Locate the cell with the specified text and output its (X, Y) center coordinate. 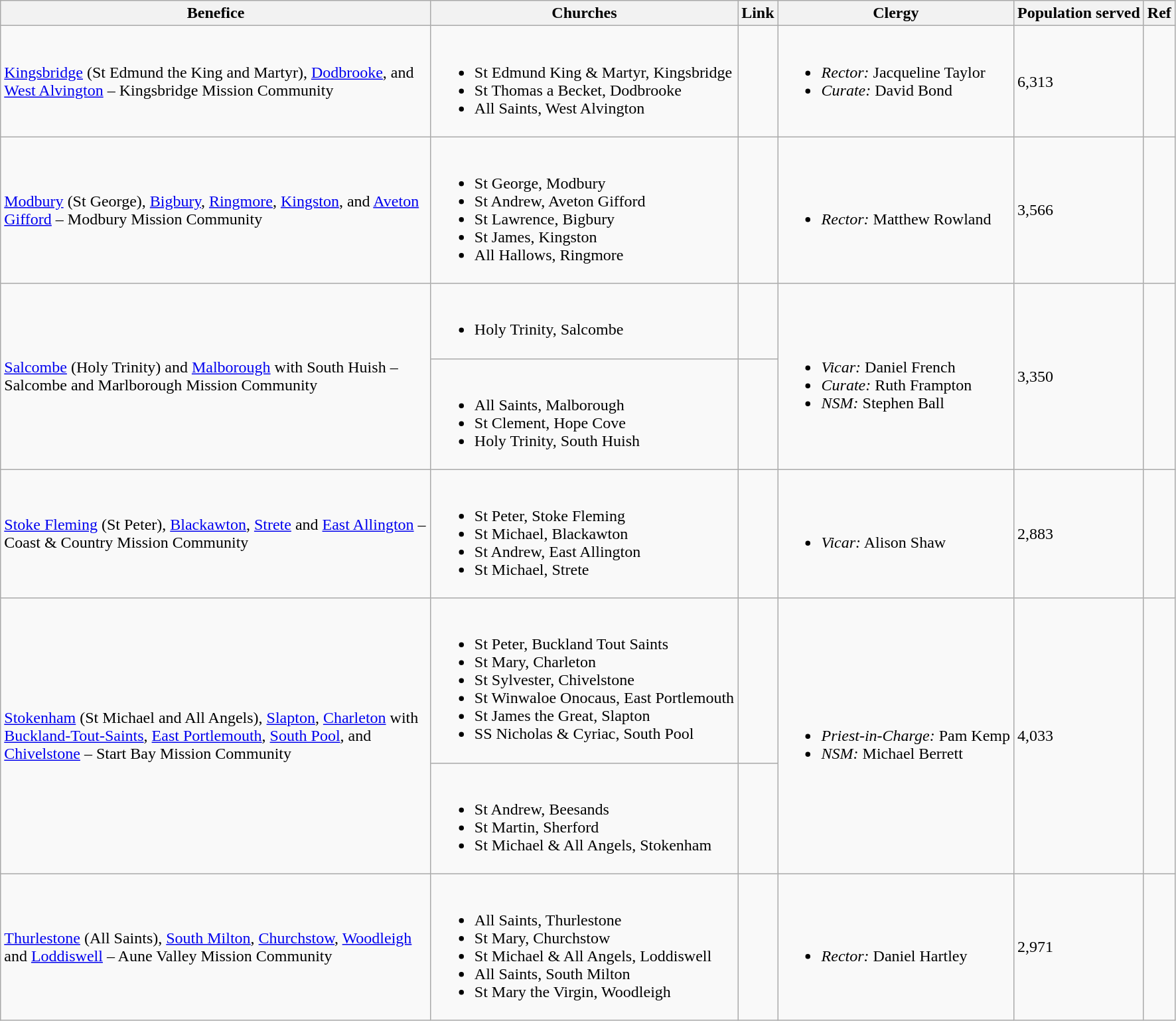
All Saints, ThurlestoneSt Mary, ChurchstowSt Michael & All Angels, LoddiswellAll Saints, South MiltonSt Mary the Virgin, Woodleigh (584, 947)
3,350 (1079, 376)
Ref (1159, 13)
6,313 (1079, 81)
Stoke Fleming (St Peter), Blackawton, Strete and East Allington – Coast & Country Mission Community (216, 534)
All Saints, MalboroughSt Clement, Hope CoveHoly Trinity, South Huish (584, 414)
3,566 (1079, 210)
2,883 (1079, 534)
St Edmund King & Martyr, KingsbridgeSt Thomas a Becket, DodbrookeAll Saints, West Alvington (584, 81)
Kingsbridge (St Edmund the King and Martyr), Dodbrooke, and West Alvington – Kingsbridge Mission Community (216, 81)
Benefice (216, 13)
Holy Trinity, Salcombe (584, 321)
Clergy (896, 13)
St George, ModburySt Andrew, Aveton GiffordSt Lawrence, BigburySt James, KingstonAll Hallows, Ringmore (584, 210)
Population served (1079, 13)
Rector: Jacqueline TaylorCurate: David Bond (896, 81)
Rector: Daniel Hartley (896, 947)
4,033 (1079, 736)
Priest-in-Charge: Pam KempNSM: Michael Berrett (896, 736)
2,971 (1079, 947)
Salcombe (Holy Trinity) and Malborough with South Huish – Salcombe and Marlborough Mission Community (216, 376)
Rector: Matthew Rowland (896, 210)
Thurlestone (All Saints), South Milton, Churchstow, Woodleigh and Loddiswell – Aune Valley Mission Community (216, 947)
Link (758, 13)
Churches (584, 13)
Vicar: Daniel FrenchCurate: Ruth FramptonNSM: Stephen Ball (896, 376)
St Peter, Stoke FlemingSt Michael, BlackawtonSt Andrew, East AllingtonSt Michael, Strete (584, 534)
St Andrew, BeesandsSt Martin, SherfordSt Michael & All Angels, Stokenham (584, 818)
Vicar: Alison Shaw (896, 534)
Modbury (St George), Bigbury, Ringmore, Kingston, and Aveton Gifford – Modbury Mission Community (216, 210)
